Capture the cell that displays the provided text and extract its (x, y) central coordinate. 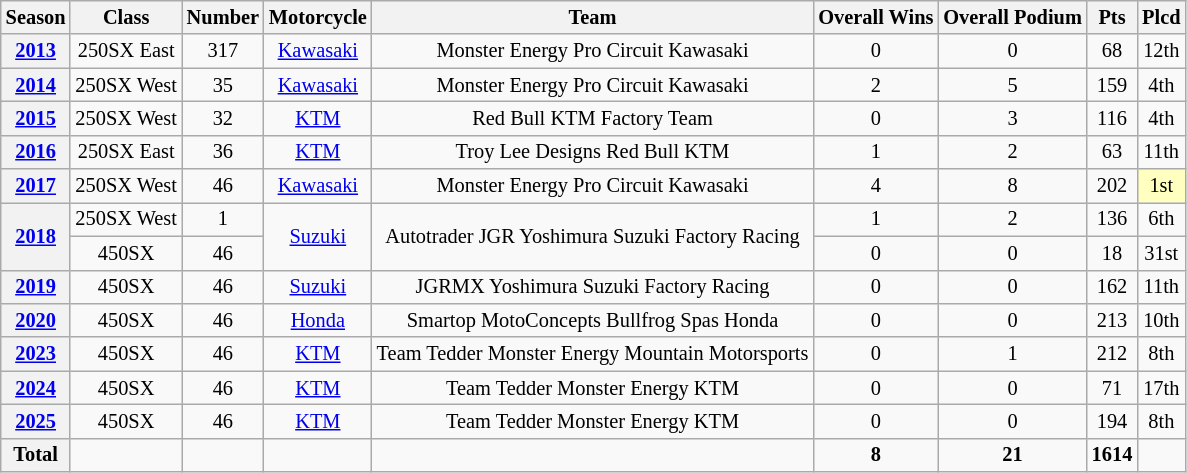
21 (1012, 455)
68 (1112, 51)
2015 (36, 118)
162 (1112, 287)
Honda (318, 320)
202 (1112, 186)
Number (223, 17)
31st (1161, 253)
194 (1112, 421)
4 (876, 186)
Autotrader JGR Yoshimura Suzuki Factory Racing (593, 236)
Overall Podium (1012, 17)
212 (1112, 354)
12th (1161, 51)
2017 (36, 186)
5 (1012, 85)
Class (126, 17)
36 (223, 152)
Overall Wins (876, 17)
3 (1012, 118)
2014 (36, 85)
2013 (36, 51)
Red Bull KTM Factory Team (593, 118)
2019 (36, 287)
Plcd (1161, 17)
317 (223, 51)
2018 (36, 236)
71 (1112, 388)
1st (1161, 186)
18 (1112, 253)
2023 (36, 354)
Motorcycle (318, 17)
63 (1112, 152)
35 (223, 85)
136 (1112, 219)
6th (1161, 219)
159 (1112, 85)
Smartop MotoConcepts Bullfrog Spas Honda (593, 320)
Pts (1112, 17)
Team Tedder Monster Energy Mountain Motorsports (593, 354)
1614 (1112, 455)
JGRMX Yoshimura Suzuki Factory Racing (593, 287)
116 (1112, 118)
2020 (36, 320)
Season (36, 17)
213 (1112, 320)
Team (593, 17)
2016 (36, 152)
Total (36, 455)
2025 (36, 421)
32 (223, 118)
10th (1161, 320)
Troy Lee Designs Red Bull KTM (593, 152)
17th (1161, 388)
2024 (36, 388)
